Determine the [x, y] coordinate at the center of the cell enclosing the given text.  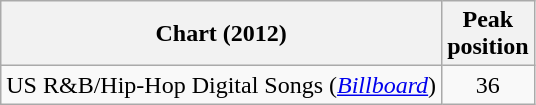
US R&B/Hip-Hop Digital Songs (Billboard) [222, 85]
Peakposition [488, 34]
Chart (2012) [222, 34]
36 [488, 85]
